Output the (x, y) coordinate of the center of the cell containing the given text.  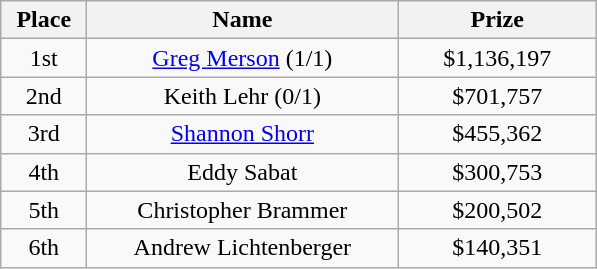
6th (44, 248)
1st (44, 58)
Name (242, 20)
$200,502 (498, 210)
Shannon Shorr (242, 134)
3rd (44, 134)
Prize (498, 20)
4th (44, 172)
Christopher Brammer (242, 210)
$300,753 (498, 172)
$455,362 (498, 134)
Eddy Sabat (242, 172)
$1,136,197 (498, 58)
2nd (44, 96)
$701,757 (498, 96)
Keith Lehr (0/1) (242, 96)
$140,351 (498, 248)
Greg Merson (1/1) (242, 58)
Place (44, 20)
5th (44, 210)
Andrew Lichtenberger (242, 248)
